Provide the [x, y] coordinate of the cell's center where the given text is located.  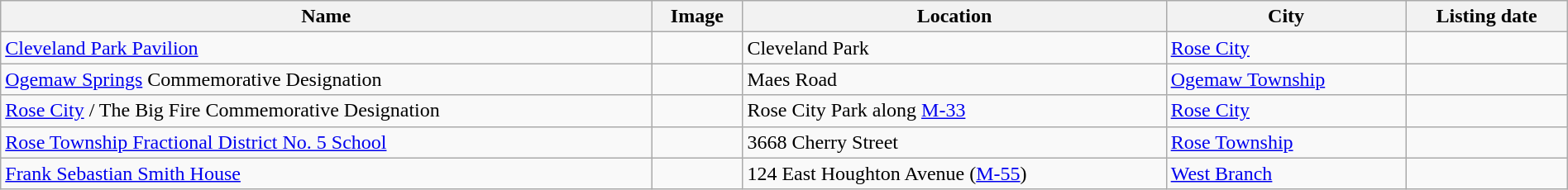
124 East Houghton Avenue (M-55) [954, 173]
Rose City Park along M-33 [954, 111]
Rose Township Fractional District No. 5 School [326, 142]
Listing date [1487, 17]
Ogemaw Springs Commemorative Designation [326, 79]
Frank Sebastian Smith House [326, 173]
Location [954, 17]
Maes Road [954, 79]
Cleveland Park Pavilion [326, 48]
Rose City / The Big Fire Commemorative Designation [326, 111]
Rose Township [1286, 142]
Name [326, 17]
City [1286, 17]
West Branch [1286, 173]
Ogemaw Township [1286, 79]
Image [697, 17]
3668 Cherry Street [954, 142]
Cleveland Park [954, 48]
